Identify which cell holds the provided text, then report its [X, Y] central coordinate. 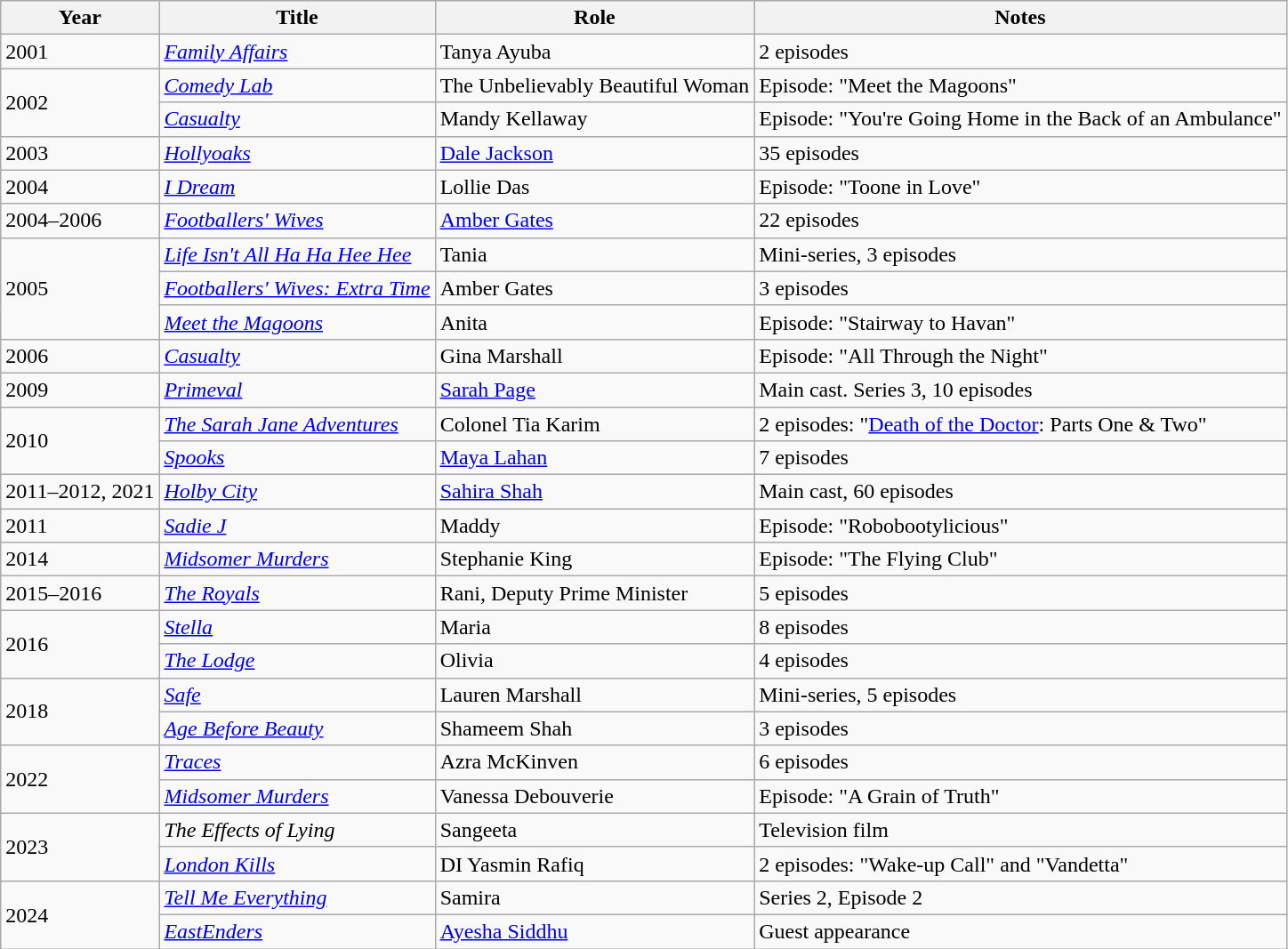
The Unbelievably Beautiful Woman [594, 85]
2001 [80, 52]
5 episodes [1020, 593]
Tell Me Everything [297, 897]
EastEnders [297, 931]
Ayesha Siddhu [594, 931]
2024 [80, 914]
8 episodes [1020, 627]
Primeval [297, 390]
Episode: "Meet the Magoons" [1020, 85]
2004 [80, 187]
Safe [297, 695]
Series 2, Episode 2 [1020, 897]
Episode: "Robobootylicious" [1020, 526]
Rani, Deputy Prime Minister [594, 593]
Gina Marshall [594, 356]
Footballers' Wives [297, 221]
Lauren Marshall [594, 695]
Meet the Magoons [297, 322]
Maya Lahan [594, 458]
Stephanie King [594, 559]
The Sarah Jane Adventures [297, 424]
I Dream [297, 187]
2006 [80, 356]
2002 [80, 102]
Olivia [594, 661]
Spooks [297, 458]
4 episodes [1020, 661]
Family Affairs [297, 52]
Main cast, 60 episodes [1020, 492]
2011–2012, 2021 [80, 492]
Life Isn't All Ha Ha Hee Hee [297, 254]
Vanessa Debouverie [594, 796]
Traces [297, 762]
Sarah Page [594, 390]
Sahira Shah [594, 492]
Sadie J [297, 526]
2011 [80, 526]
Title [297, 18]
Episode: "All Through the Night" [1020, 356]
2 episodes [1020, 52]
Notes [1020, 18]
Dale Jackson [594, 153]
Sangeeta [594, 830]
Azra McKinven [594, 762]
Year [80, 18]
The Royals [297, 593]
Comedy Lab [297, 85]
DI Yasmin Rafiq [594, 864]
Samira [594, 897]
22 episodes [1020, 221]
2014 [80, 559]
Mandy Kellaway [594, 119]
Tania [594, 254]
6 episodes [1020, 762]
Age Before Beauty [297, 728]
Mini-series, 3 episodes [1020, 254]
Shameem Shah [594, 728]
35 episodes [1020, 153]
Tanya Ayuba [594, 52]
Main cast. Series 3, 10 episodes [1020, 390]
2018 [80, 712]
2005 [80, 288]
Role [594, 18]
Guest appearance [1020, 931]
2016 [80, 644]
Episode: "You're Going Home in the Back of an Ambulance" [1020, 119]
Colonel Tia Karim [594, 424]
London Kills [297, 864]
Television film [1020, 830]
The Lodge [297, 661]
Holby City [297, 492]
2023 [80, 847]
2 episodes: "Wake-up Call" and "Vandetta" [1020, 864]
2009 [80, 390]
Hollyoaks [297, 153]
Episode: "A Grain of Truth" [1020, 796]
Stella [297, 627]
The Effects of Lying [297, 830]
2004–2006 [80, 221]
Episode: "The Flying Club" [1020, 559]
2 episodes: "Death of the Doctor: Parts One & Two" [1020, 424]
Footballers' Wives: Extra Time [297, 288]
2015–2016 [80, 593]
Mini-series, 5 episodes [1020, 695]
Maddy [594, 526]
7 episodes [1020, 458]
Episode: "Toone in Love" [1020, 187]
Lollie Das [594, 187]
2003 [80, 153]
2022 [80, 779]
Maria [594, 627]
Episode: "Stairway to Havan" [1020, 322]
2010 [80, 441]
Anita [594, 322]
